Pinpoint the cell where the given text exists, returning its [x, y] midpoint coordinate. 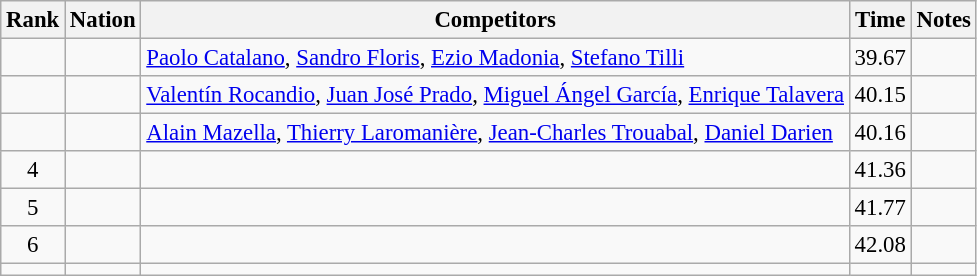
Competitors [495, 20]
40.15 [880, 95]
Rank [33, 20]
41.36 [880, 170]
4 [33, 170]
39.67 [880, 58]
Nation [103, 20]
Paolo Catalano, Sandro Floris, Ezio Madonia, Stefano Tilli [495, 58]
Alain Mazella, Thierry Laromanière, Jean-Charles Trouabal, Daniel Darien [495, 133]
42.08 [880, 245]
Valentín Rocandio, Juan José Prado, Miguel Ángel García, Enrique Talavera [495, 95]
Notes [944, 20]
6 [33, 245]
5 [33, 208]
41.77 [880, 208]
Time [880, 20]
40.16 [880, 133]
